Scan for the cell matching the given text and deliver its (x, y) coordinate at center. 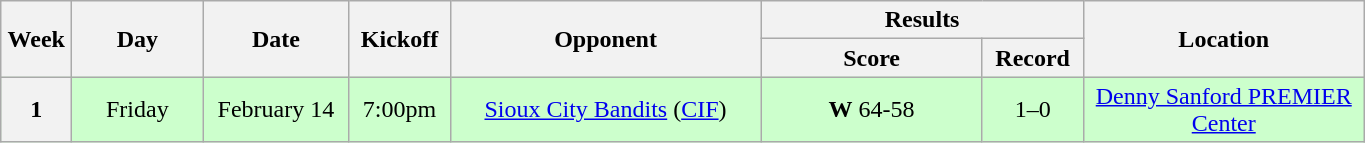
Opponent (606, 39)
Location (1224, 39)
Week (36, 39)
Results (922, 20)
Record (1032, 58)
February 14 (276, 110)
Date (276, 39)
Friday (138, 110)
7:00pm (400, 110)
Sioux City Bandits (CIF) (606, 110)
Score (872, 58)
1 (36, 110)
W 64-58 (872, 110)
Kickoff (400, 39)
Day (138, 39)
Denny Sanford PREMIER Center (1224, 110)
1–0 (1032, 110)
